Scan for the cell matching the given text and deliver its [x, y] coordinate at center. 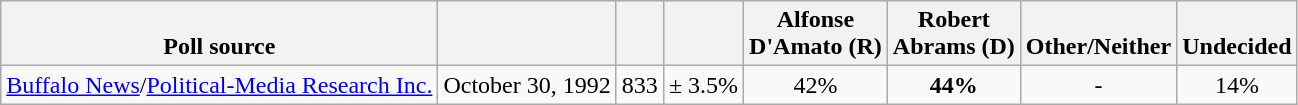
RobertAbrams (D) [954, 34]
± 3.5% [703, 85]
October 30, 1992 [527, 85]
AlfonseD'Amato (R) [816, 34]
14% [1237, 85]
44% [954, 85]
Undecided [1237, 34]
- [1098, 85]
42% [816, 85]
833 [640, 85]
Other/Neither [1098, 34]
Poll source [220, 34]
Buffalo News/Political-Media Research Inc. [220, 85]
